Output the (x, y) coordinate of the center of the cell containing the given text.  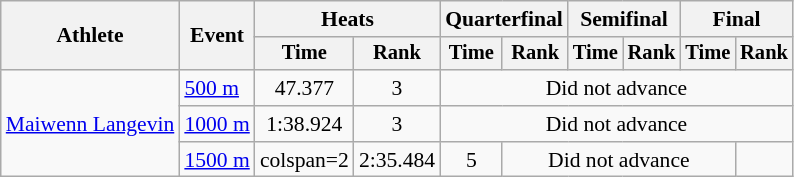
Event (216, 36)
Heats (348, 19)
Semifinal (624, 19)
1000 m (216, 124)
Maiwenn Langevin (90, 124)
500 m (216, 88)
Quarterfinal (504, 19)
1:38.924 (304, 124)
47.377 (304, 88)
Athlete (90, 36)
Final (736, 19)
